From the cell containing the given text, extract its center point as [X, Y] coordinate. 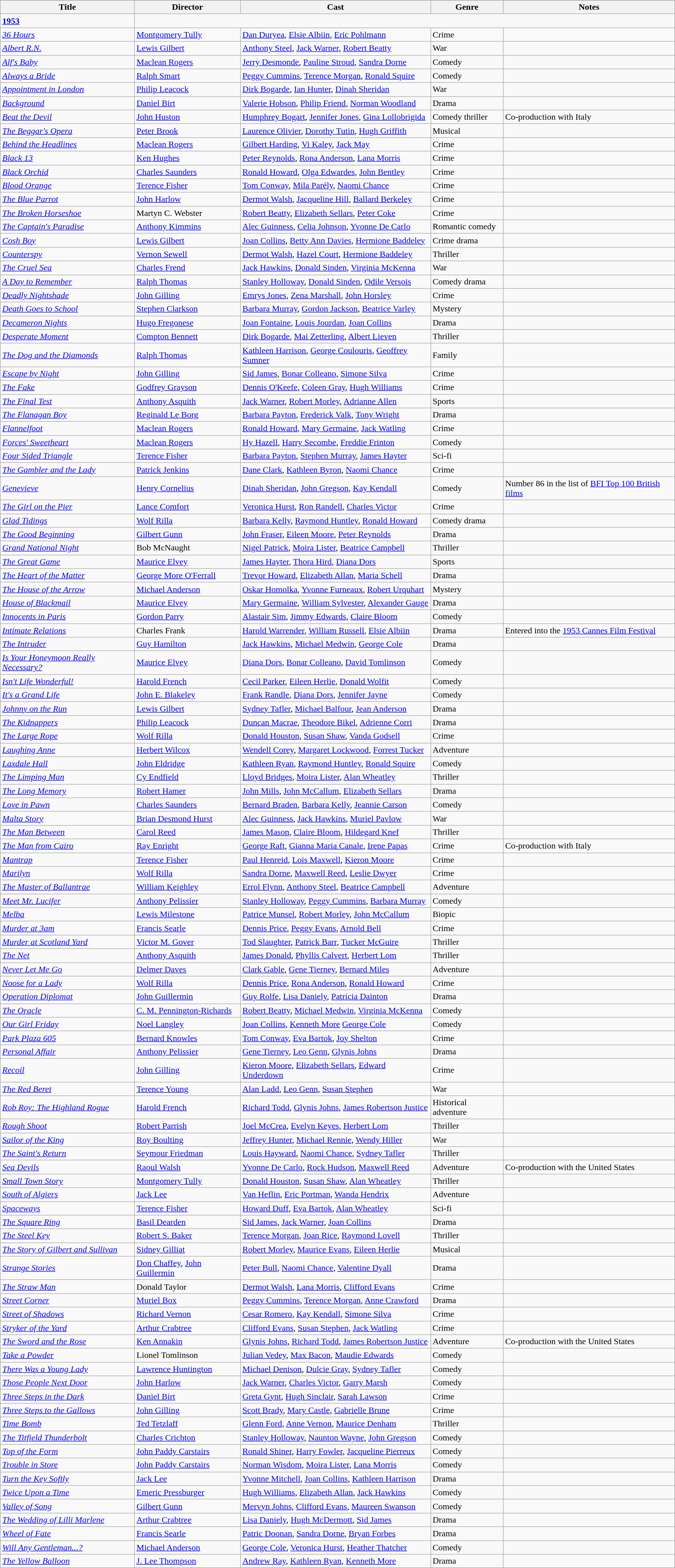
Robert Parrish [187, 1126]
Basil Dearden [187, 1222]
Henry Cornelius [187, 488]
Delmer Daves [187, 969]
Lisa Daniely, Hugh McDermott, Sid James [335, 1520]
George Cole, Veronica Hurst, Heather Thatcher [335, 1547]
The Blue Parrot [67, 199]
Gene Tierney, Leo Genn, Glynis Johns [335, 1051]
Kathleen Harrison, George Coulouris, Geoffrey Sumner [335, 355]
Joan Collins, Betty Ann Davies, Hermione Baddeley [335, 240]
Street of Shadows [67, 1314]
36 Hours [67, 35]
Humphrey Bogart, Jennifer Jones, Gina Lollobrigida [335, 117]
Glad Tidings [67, 521]
Sailor of the King [67, 1140]
Anthony Steel, Jack Warner, Robert Beatty [335, 48]
Noose for a Lady [67, 983]
Peggy Cummins, Terence Morgan, Ronald Squire [335, 76]
Dermot Walsh, Hazel Court, Hermione Baddeley [335, 254]
James Hayter, Thora Hird, Diana Dors [335, 562]
Scott Brady, Mary Castle, Gabrielle Brune [335, 1410]
William Keighley [187, 887]
Peter Reynolds, Rona Anderson, Lana Morris [335, 158]
Dirk Bogarde, Ian Hunter, Dinah Sheridan [335, 89]
Laughing Anne [67, 750]
Hugh Williams, Elizabeth Allan, Jack Hawkins [335, 1492]
The Kidnappers [67, 722]
John Guillermin [187, 997]
Frank Randle, Diana Dors, Jennifer Jayne [335, 695]
Roy Boulting [187, 1140]
Muriel Box [187, 1300]
Will Any Gentleman...? [67, 1547]
Robert Morley, Maurice Evans, Eileen Herlie [335, 1249]
Dennis O'Keefe, Coleen Gray, Hugh Williams [335, 387]
Compton Bennett [187, 336]
The House of the Arrow [67, 589]
Wendell Corey, Margaret Lockwood, Forrest Tucker [335, 750]
Appointment in London [67, 89]
The Sword and the Rose [67, 1342]
Four Sided Triangle [67, 456]
The Heart of the Matter [67, 575]
Emrys Jones, Zena Marshall, John Horsley [335, 295]
J. Lee Thompson [187, 1561]
The Man from Cairo [67, 846]
Top of the Form [67, 1451]
Romantic comedy [467, 227]
The Beggar's Opera [67, 130]
Albert R.N. [67, 48]
Seymour Friedman [187, 1153]
Trevor Howard, Elizabeth Allan, Maria Schell [335, 575]
Errol Flynn, Anthony Steel, Beatrice Campbell [335, 887]
Love in Pawn [67, 805]
Stryker of the Yard [67, 1328]
James Donald, Phyllis Calvert, Herbert Lom [335, 956]
The Broken Horseshoe [67, 213]
Jack Warner, Robert Morley, Adrianne Allen [335, 401]
The Fake [67, 387]
The Square Ring [67, 1222]
Barbara Murray, Gordon Jackson, Beatrice Varley [335, 309]
Stephen Clarkson [187, 309]
Kieron Moore, Elizabeth Sellars, Edward Underdown [335, 1070]
Small Town Story [67, 1181]
George Raft, Gianna Maria Canale, Irene Papas [335, 846]
Laurence Olivier, Dorothy Tutin, Hugh Griffith [335, 130]
Barbara Payton, Frederick Valk, Tony Wright [335, 415]
Dennis Price, Rona Anderson, Ronald Howard [335, 983]
House of Blackmail [67, 603]
Clifford Evans, Susan Stephen, Jack Watling [335, 1328]
Oskar Homolka, Yvonne Furneaux, Robert Urquhart [335, 589]
The Straw Man [67, 1286]
Tom Conway, Mila Parély, Naomi Chance [335, 186]
Ronald Howard, Mary Germaine, Jack Watling [335, 429]
Barbara Payton, Stephen Murray, James Hayter [335, 456]
Beat the Devil [67, 117]
The Story of Gilbert and Sullivan [67, 1249]
Black 13 [67, 158]
The Captain's Paradise [67, 227]
Stanley Holloway, Peggy Cummins, Barbara Murray [335, 901]
Isn't Life Wonderful! [67, 681]
Harold Warrender, William Russell, Elsie Albiin [335, 630]
Patrice Munsel, Robert Morley, John McCallum [335, 914]
Lewis Milestone [187, 914]
Ken Annakin [187, 1342]
The Steel Key [67, 1236]
The Master of Ballantrae [67, 887]
Murder at Scotland Yard [67, 942]
Godfrey Grayson [187, 387]
Cast [335, 7]
Cosh Boy [67, 240]
Rob Roy: The Highland Rogue [67, 1107]
Gordon Parry [187, 616]
Genevieve [67, 488]
Brian Desmond Hurst [187, 818]
The Girl on the Pier [67, 507]
The Great Game [67, 562]
Ken Hughes [187, 158]
Sydney Tafler, Michael Balfour, Jean Anderson [335, 709]
Bernard Knowles [187, 1038]
The Man Between [67, 832]
Dirk Bogarde, Mai Zetterling, Albert Lieven [335, 336]
Biopic [467, 914]
Cecil Parker, Eileen Herlie, Donald Wolfit [335, 681]
Reginald Le Borg [187, 415]
Our Girl Friday [67, 1024]
Charles Frend [187, 268]
Comedy thriller [467, 117]
Hy Hazell, Harry Secombe, Freddie Frinton [335, 442]
Charles Frank [187, 630]
The Net [67, 956]
Yvonne Mitchell, Joan Collins, Kathleen Harrison [335, 1479]
Guy Hamilton [187, 644]
The Final Test [67, 401]
Twice Upon a Time [67, 1492]
Vernon Sewell [187, 254]
Dan Duryea, Elsie Albiin, Eric Pohlmann [335, 35]
Patrick Jenkins [187, 470]
The Large Rope [67, 736]
The Yellow Balloon [67, 1561]
Rough Shoot [67, 1126]
Peggy Cummins, Terence Morgan, Anne Crawford [335, 1300]
C. M. Pennington-Richards [187, 1010]
John Fraser, Eileen Moore, Peter Reynolds [335, 534]
Ted Tetzlaff [187, 1424]
John Huston [187, 117]
Anthony Kimmins [187, 227]
Noel Langley [187, 1024]
Street Corner [67, 1300]
Dermot Walsh, Jacqueline Hill, Ballard Berkeley [335, 199]
Jerry Desmonde, Pauline Stroud, Sandra Dorne [335, 62]
Donald Houston, Susan Shaw, Alan Wheatley [335, 1181]
Historical adventure [467, 1107]
There Was a Young Lady [67, 1369]
Sea Devils [67, 1167]
Kathleen Ryan, Raymond Huntley, Ronald Squire [335, 763]
Dermot Walsh, Lana Morris, Clifford Evans [335, 1286]
Herbert Wilcox [187, 750]
The Dog and the Diamonds [67, 355]
Joan Collins, Kenneth More George Cole [335, 1024]
South of Algiers [67, 1195]
Norman Wisdom, Moira Lister, Lana Morris [335, 1465]
Stanley Holloway, Donald Sinden, Odile Versois [335, 282]
Deadly Nightshade [67, 295]
Flannelfoot [67, 429]
Don Chaffey, John Guillermin [187, 1268]
Patric Doonan, Sandra Dorne, Bryan Forbes [335, 1533]
Ralph Smart [187, 76]
Turn the Key Softly [67, 1479]
Behind the Headlines [67, 144]
Johnny on the Run [67, 709]
Donald Houston, Susan Shaw, Vanda Godsell [335, 736]
Alan Ladd, Leo Genn, Susan Stephen [335, 1089]
Time Bomb [67, 1424]
Bernard Braden, Barbara Kelly, Jeannie Carson [335, 805]
Malta Story [67, 818]
Jack Hawkins, Donald Sinden, Virginia McKenna [335, 268]
John E. Blakeley [187, 695]
Melba [67, 914]
It's a Grand Life [67, 695]
Never Let Me Go [67, 969]
Hugo Fregonese [187, 323]
The Red Beret [67, 1089]
Ronald Howard, Olga Edwardes, John Bentley [335, 172]
Barbara Kelly, Raymond Huntley, Ronald Howard [335, 521]
Sid James, Jack Warner, Joan Collins [335, 1222]
Blood Orange [67, 186]
Death Goes to School [67, 309]
Tod Slaughter, Patrick Barr, Tucker McGuire [335, 942]
Louis Hayward, Naomi Chance, Sydney Tafler [335, 1153]
Gilbert Harding, Vi Kaley, Jack May [335, 144]
Robert Beatty, Michael Medwin, Virginia McKenna [335, 1010]
Veronica Hurst, Ron Randell, Charles Victor [335, 507]
Bob McNaught [187, 548]
A Day to Remember [67, 282]
Grand National Night [67, 548]
Robert Hamer [187, 791]
Joan Fontaine, Louis Jourdan, Joan Collins [335, 323]
Clark Gable, Gene Tierney, Bernard Miles [335, 969]
Glenn Ford, Anne Vernon, Maurice Denham [335, 1424]
Michael Denison, Dulcie Gray, Sydney Tafler [335, 1369]
Lloyd Bridges, Moira Lister, Alan Wheatley [335, 777]
Crime drama [467, 240]
Richard Vernon [187, 1314]
Robert Beatty, Elizabeth Sellars, Peter Coke [335, 213]
Decameron Nights [67, 323]
Dennis Price, Peggy Evans, Arnold Bell [335, 928]
Alec Guinness, Celia Johnson, Yvonne De Carlo [335, 227]
Greta Gynt, Hugh Sinclair, Sarah Lawson [335, 1396]
Richard Todd, Glynis Johns, James Robertson Justice [335, 1107]
The Cruel Sea [67, 268]
The Saint's Return [67, 1153]
Guy Rolfe, Lisa Daniely, Patricia Dainton [335, 997]
Is Your Honeymoon Really Necessary? [67, 663]
Carol Reed [187, 832]
Alastair Sim, Jimmy Edwards, Claire Bloom [335, 616]
Stanley Holloway, Naunton Wayne, John Gregson [335, 1438]
Always a Bride [67, 76]
Diana Dors, Bonar Colleano, David Tomlinson [335, 663]
The Good Beginning [67, 534]
Cy Endfield [187, 777]
Intimate Relations [67, 630]
The Gambler and the Lady [67, 470]
Valley of Song [67, 1506]
Alf's Baby [67, 62]
Valerie Hobson, Philip Friend, Norman Woodland [335, 103]
Mervyn Johns, Clifford Evans, Maureen Swanson [335, 1506]
Desperate Moment [67, 336]
Lance Comfort [187, 507]
The Titfield Thunderbolt [67, 1438]
1953 [67, 21]
Nigel Patrick, Moira Lister, Beatrice Campbell [335, 548]
Mary Germaine, William Sylvester, Alexander Gauge [335, 603]
Andrew Ray, Kathleen Ryan, Kenneth More [335, 1561]
Howard Duff, Eva Bartok, Alan Wheatley [335, 1208]
Glynis Johns, Richard Todd, James Robertson Justice [335, 1342]
Take a Powder [67, 1355]
Personal Affair [67, 1051]
Terence Young [187, 1089]
Van Heflin, Eric Portman, Wanda Hendrix [335, 1195]
Dinah Sheridan, John Gregson, Kay Kendall [335, 488]
Raoul Walsh [187, 1167]
Martyn C. Webster [187, 213]
Entered into the 1953 Cannes Film Festival [589, 630]
Number 86 in the list of BFI Top 100 British films [589, 488]
Meet Mr. Lucifer [67, 901]
The Wedding of Lilli Marlene [67, 1520]
Julian Vedey, Max Bacon, Maudie Edwards [335, 1355]
Sandra Dorne, Maxwell Reed, Leslie Dwyer [335, 873]
Director [187, 7]
George More O'Ferrall [187, 575]
John Mills, John McCallum, Elizabeth Sellars [335, 791]
Robert S. Baker [187, 1236]
The Limping Man [67, 777]
James Mason, Claire Bloom, Hildegard Knef [335, 832]
Operation Diplomat [67, 997]
Strange Stories [67, 1268]
The Flanagan Boy [67, 415]
Park Plaza 605 [67, 1038]
Duncan Macrae, Theodore Bikel, Adrienne Corri [335, 722]
Counterspy [67, 254]
Forces' Sweetheart [67, 442]
Three Steps in the Dark [67, 1396]
Notes [589, 7]
Joel McCrea, Evelyn Keyes, Herbert Lom [335, 1126]
Escape by Night [67, 373]
Emeric Pressburger [187, 1492]
The Intruder [67, 644]
Those People Next Door [67, 1383]
Donald Taylor [187, 1286]
Lionel Tomlinson [187, 1355]
Dane Clark, Kathleen Byron, Naomi Chance [335, 470]
Victor M. Gover [187, 942]
John Eldridge [187, 763]
Murder at 3am [67, 928]
Tom Conway, Eva Bartok, Joy Shelton [335, 1038]
Marilyn [67, 873]
Trouble in Store [67, 1465]
Title [67, 7]
Recoil [67, 1070]
Family [467, 355]
Lawrence Huntington [187, 1369]
Jeffrey Hunter, Michael Rennie, Wendy Hiller [335, 1140]
Yvonne De Carlo, Rock Hudson, Maxwell Reed [335, 1167]
The Oracle [67, 1010]
Charles Crichton [187, 1438]
Jack Hawkins, Michael Medwin, George Cole [335, 644]
Sid James, Bonar Colleano, Simone Silva [335, 373]
Mantrap [67, 860]
Sidney Gilliat [187, 1249]
Jack Warner, Charles Victor, Garry Marsh [335, 1383]
Ronald Shiner, Harry Fowler, Jacqueline Pierreux [335, 1451]
Ray Enright [187, 846]
Peter Brook [187, 130]
Innocents in Paris [67, 616]
Laxdale Hall [67, 763]
Alec Guinness, Jack Hawkins, Muriel Pavlow [335, 818]
Black Orchid [67, 172]
Cesar Romero, Kay Kendall, Simone Silva [335, 1314]
Spaceways [67, 1208]
Paul Henreid, Lois Maxwell, Kieron Moore [335, 860]
The Long Memory [67, 791]
Background [67, 103]
Peter Bull, Naomi Chance, Valentine Dyall [335, 1268]
Three Steps to the Gallows [67, 1410]
Wheel of Fate [67, 1533]
Genre [467, 7]
Terence Morgan, Joan Rice, Raymond Lovell [335, 1236]
